Extract the [x, y] coordinate from the center of the cell holding the provided text.  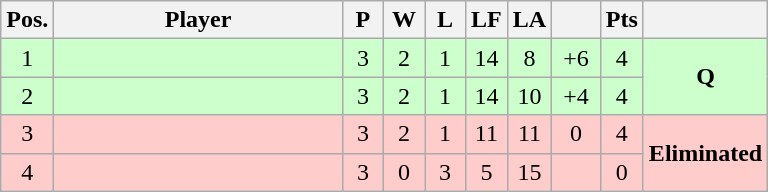
Q [705, 77]
L [444, 20]
LA [529, 20]
15 [529, 172]
P [362, 20]
Eliminated [705, 153]
LF [487, 20]
+4 [576, 96]
Player [198, 20]
Pts [622, 20]
8 [529, 58]
10 [529, 96]
W [404, 20]
5 [487, 172]
+6 [576, 58]
Pos. [28, 20]
